Output the (X, Y) coordinate of the center of the cell containing the given text.  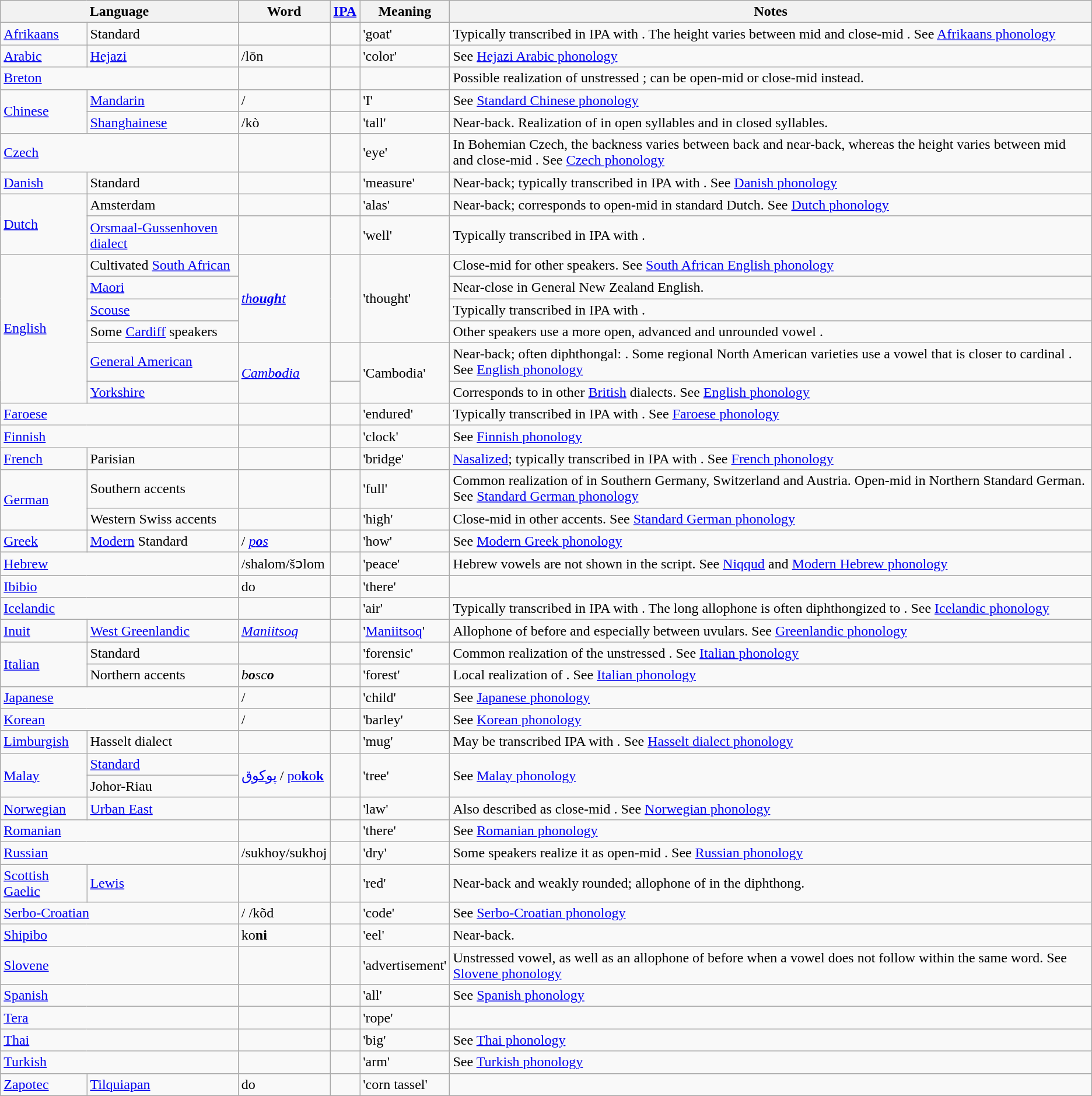
Faroese (120, 414)
'dry' (405, 853)
bosco (284, 675)
Italian (44, 664)
Limburgish (44, 742)
/lōn (284, 56)
Tera (120, 1018)
Meaning (405, 12)
Common realization of the unstressed . See Italian phonology (771, 653)
'eel' (405, 936)
Zapotec (44, 1084)
'eye' (405, 153)
koni (284, 936)
'mug' (405, 742)
/ /kõd (284, 913)
'arm' (405, 1062)
German (44, 500)
'I' (405, 100)
'goat' (405, 34)
Allophone of before and especially between uvulars. See Greenlandic phonology (771, 631)
Finnish (120, 437)
Common realization of in Southern Germany, Switzerland and Austria. Open-mid in Northern Standard German. See Standard German phonology (771, 489)
'red' (405, 882)
'tree' (405, 775)
Other speakers use a more open, advanced and unrounded vowel . (771, 332)
Scouse (162, 310)
Southern accents (162, 489)
Yorkshire (162, 392)
Serbo-Croatian (120, 913)
Near-back. (771, 936)
Orsmaal-Gussenhoven dialect (162, 235)
Corresponds to in other British dialects. See English phonology (771, 392)
Typically transcribed in IPA with . The height varies between mid and close-mid . See Afrikaans phonology (771, 34)
See Finnish phonology (771, 437)
'Maniitsoq' (405, 631)
Icelandic (120, 609)
See Japanese phonology (771, 697)
Russian (120, 853)
In Bohemian Czech, the backness varies between back and near-back, whereas the height varies between mid and close-mid . See Czech phonology (771, 153)
Slovene (120, 965)
Some speakers realize it as open-mid . See Russian phonology (771, 853)
'bridge' (405, 459)
Language (120, 12)
'color' (405, 56)
'full' (405, 489)
'air' (405, 609)
Turkish (120, 1062)
'advertisement' (405, 965)
Parisian (162, 459)
See Serbo-Croatian phonology (771, 913)
'law' (405, 808)
Near-back. Realization of in open syllables and in closed syllables. (771, 123)
IPA (345, 12)
See Thai phonology (771, 1040)
Lewis (162, 882)
General American (162, 362)
/shalom/šɔlom (284, 564)
Typically transcribed in IPA with . The long allophone is often diphthongized to . See Icelandic phonology (771, 609)
Ibibio (120, 587)
Close-mid in other accents. See Standard German phonology (771, 519)
Amsterdam (162, 205)
May be transcribed IPA with . See Hasselt dialect phonology (771, 742)
/ pos (284, 541)
Local realization of . See Italian phonology (771, 675)
'corn tassel' (405, 1084)
See Romanian phonology (771, 830)
'peace' (405, 564)
thought (284, 298)
Unstressed vowel, as well as an allophone of before when a vowel does not follow within the same word. See Slovene phonology (771, 965)
'big' (405, 1040)
Near-close in General New Zealand English. (771, 287)
'all' (405, 996)
Hasselt dialect (162, 742)
'tall' (405, 123)
Mandarin (162, 100)
Close-mid for other speakers. See South African English phonology (771, 265)
English (44, 328)
See Hejazi Arabic phonology (771, 56)
Cambodia (284, 374)
Some Cardiff speakers (162, 332)
Near-back; typically transcribed in IPA with . See Danish phonology (771, 183)
Chinese (44, 111)
Notes (771, 12)
'alas' (405, 205)
Malay (44, 775)
See Modern Greek phonology (771, 541)
'endured' (405, 414)
West Greenlandic (162, 631)
Maniitsoq (284, 631)
Japanese (120, 697)
Urban East (162, 808)
Western Swiss accents (162, 519)
Afrikaans (44, 34)
'child' (405, 697)
Thai (120, 1040)
'clock' (405, 437)
/sukhoy/sukhoj (284, 853)
See Spanish phonology (771, 996)
'well' (405, 235)
Shanghainese (162, 123)
Hejazi (162, 56)
'forensic' (405, 653)
Czech (120, 153)
Breton (120, 78)
French (44, 459)
Shipibo (120, 936)
Tilquiapan (162, 1084)
See Korean phonology (771, 720)
Hebrew (120, 564)
See Standard Chinese phonology (771, 100)
Northern accents (162, 675)
'high' (405, 519)
Maori (162, 287)
/kò (284, 123)
Arabic (44, 56)
Nasalized; typically transcribed in IPA with . See French phonology (771, 459)
See Malay phonology (771, 775)
Near-back; corresponds to open-mid in standard Dutch. See Dutch phonology (771, 205)
Typically transcribed in IPA with . See Faroese phonology (771, 414)
Norwegian (44, 808)
'thought' (405, 298)
Near-back and weakly rounded; allophone of in the diphthong. (771, 882)
Romanian (120, 830)
Spanish (120, 996)
'barley' (405, 720)
'forest' (405, 675)
Dutch (44, 224)
Also described as close-mid . See Norwegian phonology (771, 808)
'how' (405, 541)
Near-back; often diphthongal: . Some regional North American varieties use a vowel that is closer to cardinal . See English phonology (771, 362)
Danish (44, 183)
پوكوق / pokok (284, 775)
'Cambodia' (405, 374)
Hebrew vowels are not shown in the script. See Niqqud and Modern Hebrew phonology (771, 564)
Korean (120, 720)
'rope' (405, 1018)
Modern Standard (162, 541)
Word (284, 12)
Inuit (44, 631)
See Turkish phonology (771, 1062)
Possible realization of unstressed ; can be open-mid or close-mid instead. (771, 78)
Scottish Gaelic (44, 882)
Greek (44, 541)
Johor-Riau (162, 786)
'code' (405, 913)
'measure' (405, 183)
Cultivated South African (162, 265)
